Extract the [x, y] coordinate from the center of the cell holding the provided text.  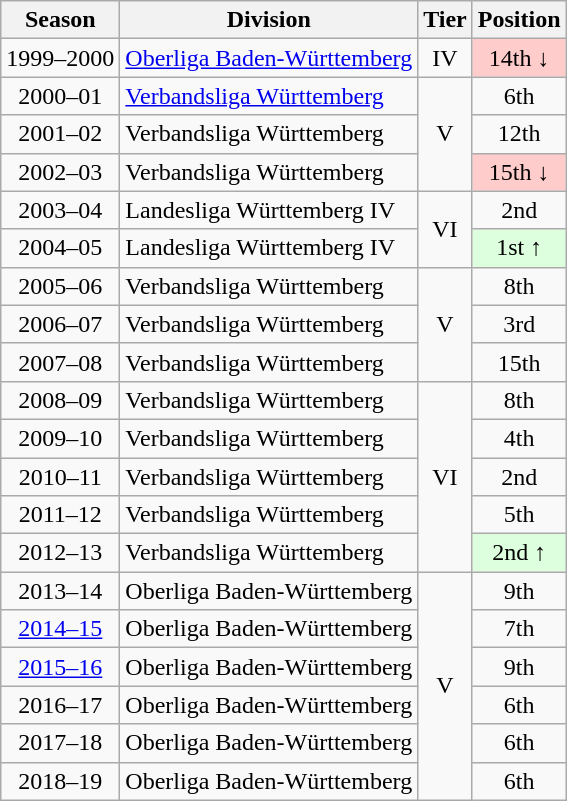
4th [519, 438]
12th [519, 134]
Tier [446, 20]
1999–2000 [60, 58]
2002–03 [60, 172]
2000–01 [60, 96]
2010–11 [60, 477]
Division [269, 20]
Season [60, 20]
2006–07 [60, 324]
2009–10 [60, 438]
2008–09 [60, 400]
2013–14 [60, 591]
15th [519, 362]
15th ↓ [519, 172]
2007–08 [60, 362]
2003–04 [60, 210]
2015–16 [60, 667]
2001–02 [60, 134]
2016–17 [60, 705]
2012–13 [60, 553]
2014–15 [60, 629]
2018–19 [60, 781]
2nd ↑ [519, 553]
2005–06 [60, 286]
IV [446, 58]
7th [519, 629]
2004–05 [60, 248]
2017–18 [60, 743]
Position [519, 20]
5th [519, 515]
2011–12 [60, 515]
3rd [519, 324]
14th ↓ [519, 58]
1st ↑ [519, 248]
